Detect which cell encompasses the target text, then output its (x, y) center coordinate. 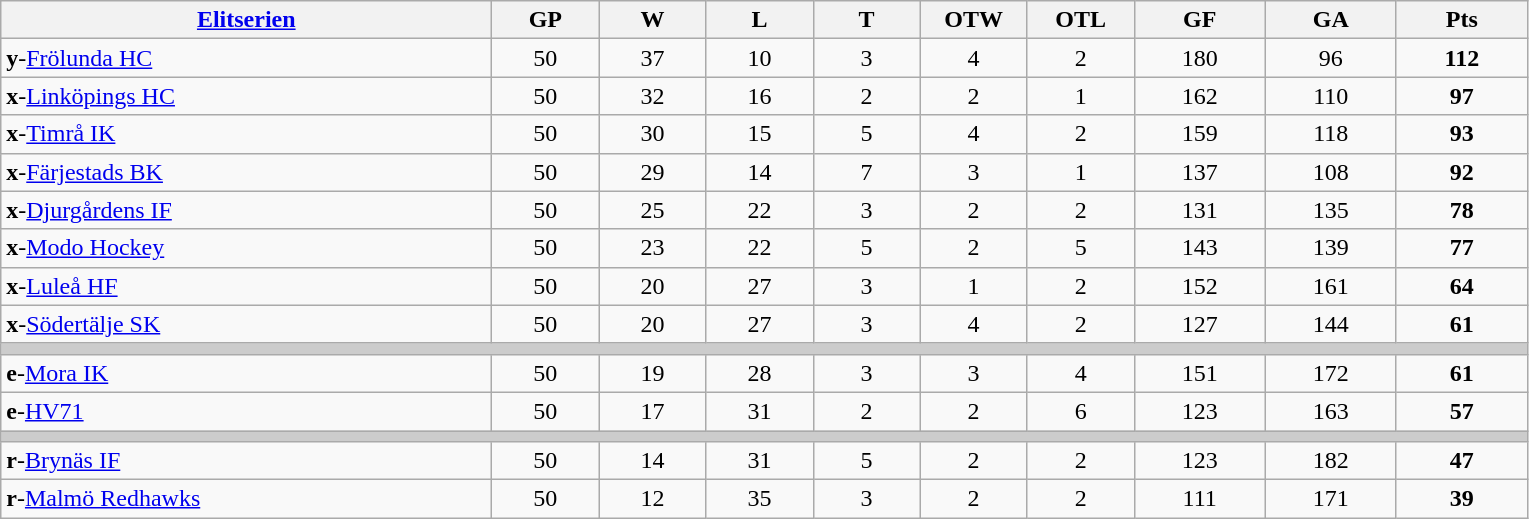
Pts (1462, 20)
97 (1462, 96)
172 (1330, 373)
35 (760, 499)
x-Modo Hockey (246, 248)
118 (1330, 134)
143 (1200, 248)
W (652, 20)
7 (866, 172)
131 (1200, 210)
152 (1200, 286)
x-Linköpings HC (246, 96)
30 (652, 134)
15 (760, 134)
17 (652, 411)
144 (1330, 324)
182 (1330, 461)
163 (1330, 411)
47 (1462, 461)
77 (1462, 248)
159 (1200, 134)
135 (1330, 210)
32 (652, 96)
151 (1200, 373)
16 (760, 96)
171 (1330, 499)
112 (1462, 58)
96 (1330, 58)
OTW (974, 20)
180 (1200, 58)
r-Brynäs IF (246, 461)
161 (1330, 286)
GP (546, 20)
6 (1080, 411)
93 (1462, 134)
162 (1200, 96)
110 (1330, 96)
29 (652, 172)
139 (1330, 248)
x-Södertälje SK (246, 324)
39 (1462, 499)
e-Mora IK (246, 373)
x-Färjestads BK (246, 172)
x-Djurgårdens IF (246, 210)
19 (652, 373)
e-HV71 (246, 411)
37 (652, 58)
25 (652, 210)
Elitserien (246, 20)
111 (1200, 499)
78 (1462, 210)
T (866, 20)
L (760, 20)
y-Frölunda HC (246, 58)
127 (1200, 324)
92 (1462, 172)
GF (1200, 20)
137 (1200, 172)
OTL (1080, 20)
r-Malmö Redhawks (246, 499)
64 (1462, 286)
108 (1330, 172)
12 (652, 499)
10 (760, 58)
23 (652, 248)
57 (1462, 411)
28 (760, 373)
GA (1330, 20)
x-Timrå IK (246, 134)
x-Luleå HF (246, 286)
